Capture the cell that displays the provided text and extract its [X, Y] central coordinate. 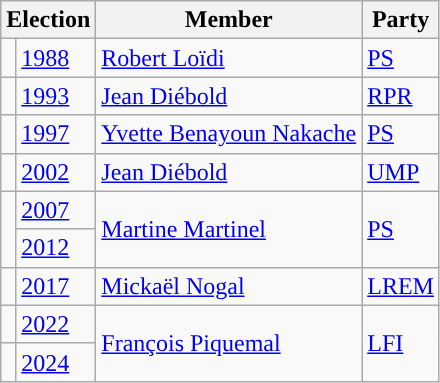
2017 [56, 286]
2012 [56, 248]
Mickaël Nogal [229, 286]
1988 [56, 58]
Election [48, 20]
Member [229, 20]
LREM [401, 286]
RPR [401, 96]
François Piquemal [229, 343]
Party [401, 20]
Robert Loïdi [229, 58]
1997 [56, 134]
2002 [56, 172]
1993 [56, 96]
LFI [401, 343]
2024 [56, 362]
UMP [401, 172]
Martine Martinel [229, 229]
2007 [56, 210]
Yvette Benayoun Nakache [229, 134]
2022 [56, 324]
